From the cell containing the given text, extract its center point as [X, Y] coordinate. 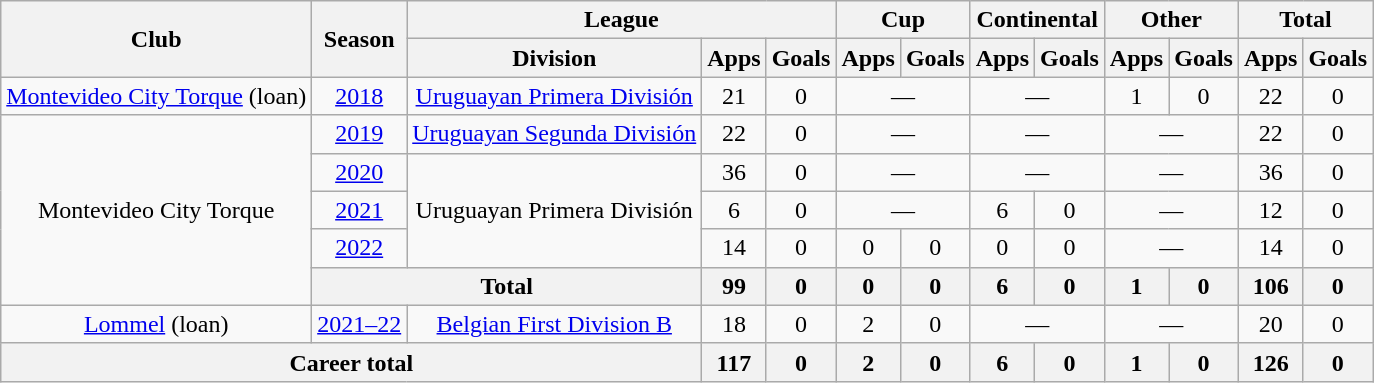
Club [156, 39]
126 [1270, 362]
Other [1171, 20]
12 [1270, 210]
Montevideo City Torque (loan) [156, 96]
2020 [360, 172]
Lommel (loan) [156, 324]
2021 [360, 210]
2019 [360, 134]
Cup [903, 20]
Continental [1037, 20]
Career total [352, 362]
106 [1270, 286]
Division [554, 58]
Season [360, 39]
2021–22 [360, 324]
Belgian First Division B [554, 324]
League [622, 20]
Uruguayan Segunda División [554, 134]
2022 [360, 248]
21 [734, 96]
20 [1270, 324]
18 [734, 324]
117 [734, 362]
Montevideo City Torque [156, 210]
99 [734, 286]
2018 [360, 96]
